Scan for the cell matching the given text and deliver its [X, Y] coordinate at center. 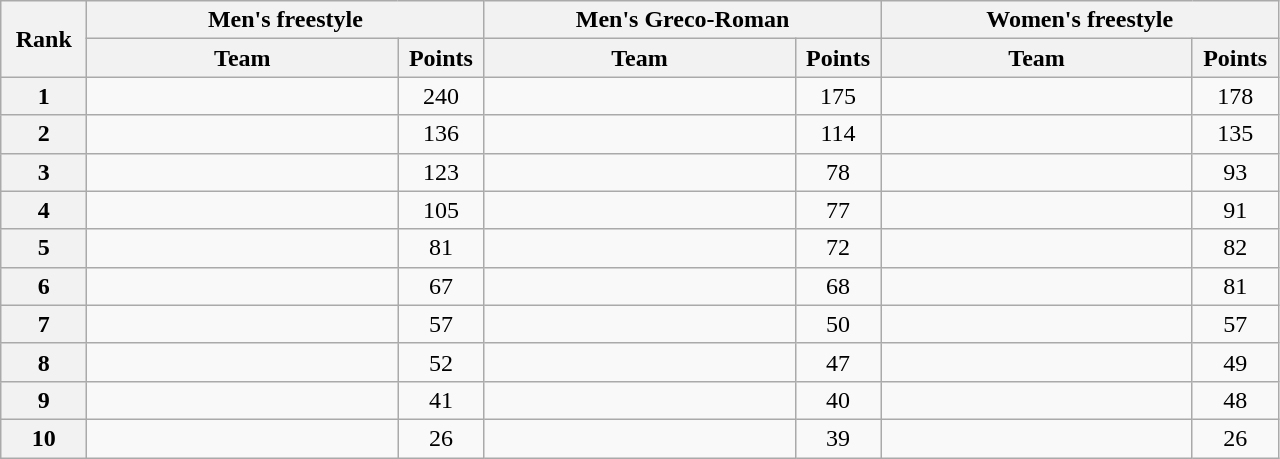
10 [44, 438]
41 [441, 400]
178 [1235, 96]
9 [44, 400]
72 [838, 248]
Women's freestyle [1080, 20]
Rank [44, 39]
50 [838, 324]
8 [44, 362]
2 [44, 134]
67 [441, 286]
52 [441, 362]
123 [441, 172]
4 [44, 210]
Men's Greco-Roman [682, 20]
7 [44, 324]
78 [838, 172]
175 [838, 96]
114 [838, 134]
1 [44, 96]
82 [1235, 248]
77 [838, 210]
48 [1235, 400]
91 [1235, 210]
6 [44, 286]
68 [838, 286]
93 [1235, 172]
5 [44, 248]
49 [1235, 362]
47 [838, 362]
40 [838, 400]
105 [441, 210]
135 [1235, 134]
136 [441, 134]
39 [838, 438]
Men's freestyle [286, 20]
3 [44, 172]
240 [441, 96]
